For the text-containing cell, return its midpoint in [X, Y] coordinate format. 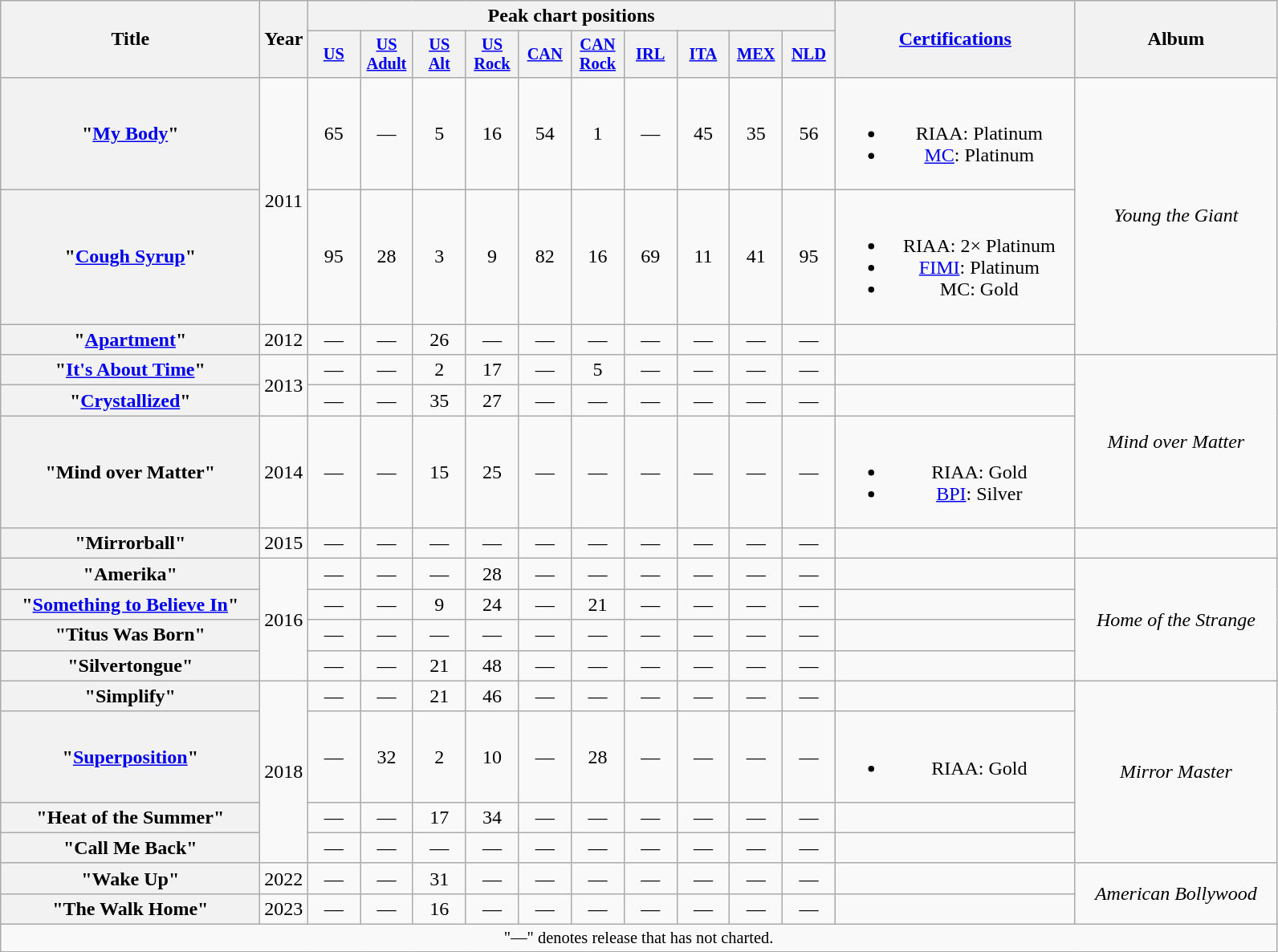
69 [650, 257]
American Bollywood [1175, 893]
56 [809, 133]
CANRock [598, 55]
2018 [284, 772]
34 [492, 817]
Year [284, 39]
Mirror Master [1175, 772]
"The Walk Home" [130, 909]
"Mind over Matter" [130, 472]
"Titus Was Born" [130, 635]
65 [334, 133]
IRL [650, 55]
"Call Me Back" [130, 848]
USRock [492, 55]
27 [492, 401]
10 [492, 756]
2015 [284, 543]
"—" denotes release that has not charted. [639, 938]
Title [130, 39]
26 [439, 340]
ITA [703, 55]
82 [545, 257]
2011 [284, 201]
"Cough Syrup" [130, 257]
25 [492, 472]
Young the Giant [1175, 215]
Home of the Strange [1175, 620]
32 [387, 756]
41 [756, 257]
2014 [284, 472]
RIAA: Gold [955, 756]
"Silvertongue" [130, 665]
3 [439, 257]
"Crystallized" [130, 401]
Album [1175, 39]
USAdult [387, 55]
"Wake Up" [130, 878]
RIAA: 2× PlatinumFIMI: PlatinumMC: Gold [955, 257]
45 [703, 133]
48 [492, 665]
"It's About Time" [130, 370]
MEX [756, 55]
2023 [284, 909]
24 [492, 604]
Peak chart positions [572, 16]
Mind over Matter [1175, 441]
"Superposition" [130, 756]
RIAA: PlatinumMC: Platinum [955, 133]
1 [598, 133]
11 [703, 257]
CAN [545, 55]
46 [492, 696]
2016 [284, 620]
RIAA: GoldBPI: Silver [955, 472]
"Something to Believe In" [130, 604]
USAlt [439, 55]
2022 [284, 878]
31 [439, 878]
"Simplify" [130, 696]
2013 [284, 385]
15 [439, 472]
NLD [809, 55]
"Amerika" [130, 574]
"My Body" [130, 133]
"Apartment" [130, 340]
2012 [284, 340]
"Mirrorball" [130, 543]
"Heat of the Summer" [130, 817]
54 [545, 133]
US [334, 55]
Certifications [955, 39]
